Detect which cell encompasses the target text, then output its (x, y) center coordinate. 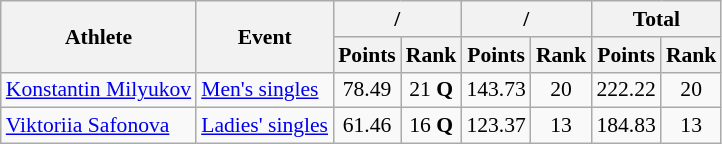
Ladies' singles (264, 126)
123.37 (496, 126)
16 Q (432, 126)
Event (264, 36)
Men's singles (264, 90)
Konstantin Milyukov (98, 90)
61.46 (367, 126)
21 Q (432, 90)
143.73 (496, 90)
184.83 (626, 126)
222.22 (626, 90)
Athlete (98, 36)
Total (656, 19)
78.49 (367, 90)
Viktoriia Safonova (98, 126)
